Return [x, y] of the center of cell containing provided text 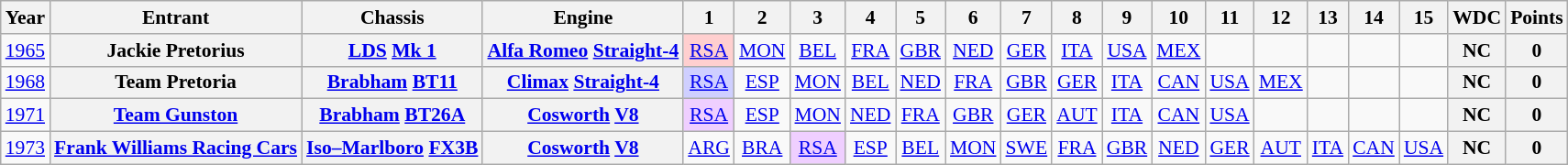
Team Pretoria [176, 82]
Brabham BT11 [392, 82]
Brabham BT26A [392, 115]
5 [921, 17]
Points [1537, 17]
Climax Straight-4 [583, 82]
14 [1374, 17]
Iso–Marlboro FX3B [392, 148]
ARG [709, 148]
3 [818, 17]
12 [1281, 17]
6 [974, 17]
8 [1077, 17]
WDC [1476, 17]
Alfa Romeo Straight-4 [583, 50]
2 [763, 17]
Engine [583, 17]
BRA [763, 148]
Chassis [392, 17]
15 [1423, 17]
Year [26, 17]
9 [1128, 17]
1968 [26, 82]
13 [1328, 17]
1973 [26, 148]
Entrant [176, 17]
10 [1178, 17]
11 [1229, 17]
4 [870, 17]
7 [1027, 17]
Team Gunston [176, 115]
LDS Mk 1 [392, 50]
1 [709, 17]
1971 [26, 115]
Jackie Pretorius [176, 50]
SWE [1027, 148]
Frank Williams Racing Cars [176, 148]
1965 [26, 50]
